For the text-containing cell, return its midpoint in (X, Y) coordinate format. 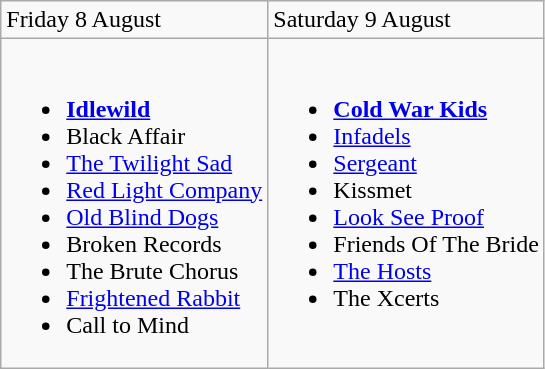
IdlewildBlack AffairThe Twilight SadRed Light CompanyOld Blind DogsBroken RecordsThe Brute ChorusFrightened RabbitCall to Mind (134, 204)
Cold War KidsInfadelsSergeantKissmetLook See ProofFriends Of The BrideThe HostsThe Xcerts (406, 204)
Saturday 9 August (406, 20)
Friday 8 August (134, 20)
